Provide the (X, Y) coordinate of the cell's center where the given text is located.  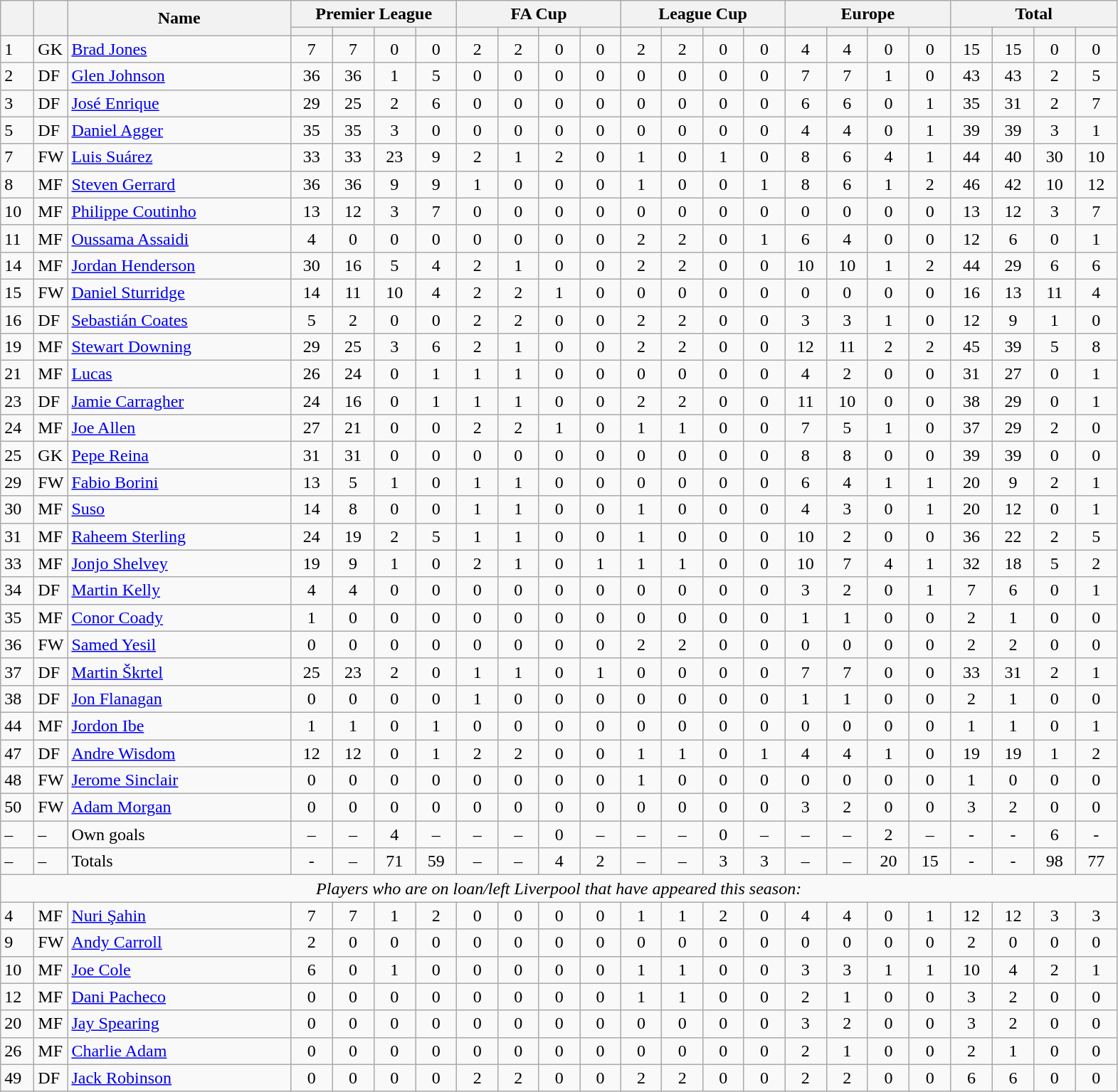
Samed Yesil (179, 645)
59 (436, 862)
48 (17, 780)
Fabio Borini (179, 482)
Joe Cole (179, 970)
Andy Carroll (179, 943)
Joe Allen (179, 428)
Total (1034, 14)
Jack Robinson (179, 1078)
Dani Pacheco (179, 997)
49 (17, 1078)
Jamie Carragher (179, 401)
Conor Coady (179, 617)
Daniel Sturridge (179, 292)
Jay Spearing (179, 1024)
Andre Wisdom (179, 753)
Steven Gerrard (179, 184)
71 (394, 862)
Daniel Agger (179, 130)
Players who are on loan/left Liverpool that have appeared this season: (559, 889)
Name (179, 18)
Jerome Sinclair (179, 780)
Nuri Şahin (179, 916)
18 (1013, 563)
45 (971, 347)
Pepe Reina (179, 455)
Suso (179, 509)
Europe (868, 14)
José Enrique (179, 103)
40 (1013, 157)
FA Cup (539, 14)
50 (17, 807)
Lucas (179, 374)
Jordan Henderson (179, 265)
Raheem Sterling (179, 536)
Brad Jones (179, 49)
Glen Johnson (179, 76)
Charlie Adam (179, 1051)
47 (17, 753)
Martin Kelly (179, 590)
Sebastián Coates (179, 319)
Jordon Ibe (179, 726)
Philippe Coutinho (179, 211)
32 (971, 563)
98 (1055, 862)
Premier League (374, 14)
46 (971, 184)
League Cup (702, 14)
Own goals (179, 834)
Adam Morgan (179, 807)
34 (17, 590)
Jonjo Shelvey (179, 563)
Stewart Downing (179, 347)
Martin Škrtel (179, 672)
77 (1096, 862)
Oussama Assaidi (179, 238)
42 (1013, 184)
22 (1013, 536)
Luis Suárez (179, 157)
Totals (179, 862)
Jon Flanagan (179, 699)
